Return the (X, Y) coordinate for the center point of the cell that contains the specified text.  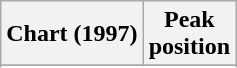
Peakposition (189, 34)
Chart (1997) (72, 34)
